Capture the cell that displays the provided text and extract its (X, Y) central coordinate. 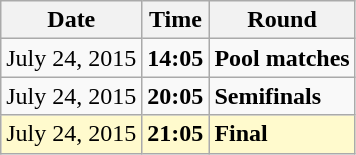
21:05 (176, 134)
Round (282, 20)
Pool matches (282, 58)
Time (176, 20)
14:05 (176, 58)
Semifinals (282, 96)
Final (282, 134)
20:05 (176, 96)
Date (72, 20)
